Return (X, Y) of the center of cell containing provided text 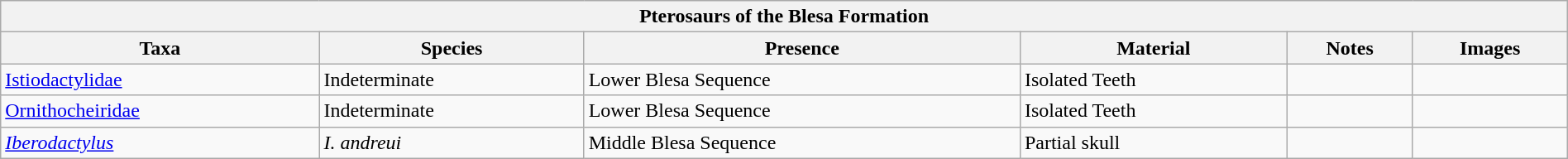
Ornithocheiridae (160, 111)
Taxa (160, 48)
Partial skull (1153, 142)
I. andreui (452, 142)
Notes (1350, 48)
Species (452, 48)
Iberodactylus (160, 142)
Images (1490, 48)
Middle Blesa Sequence (802, 142)
Istiodactylidae (160, 79)
Presence (802, 48)
Material (1153, 48)
Pterosaurs of the Blesa Formation (784, 17)
